Find where the given text appears and provide that cell's center as (X, Y) coordinate. 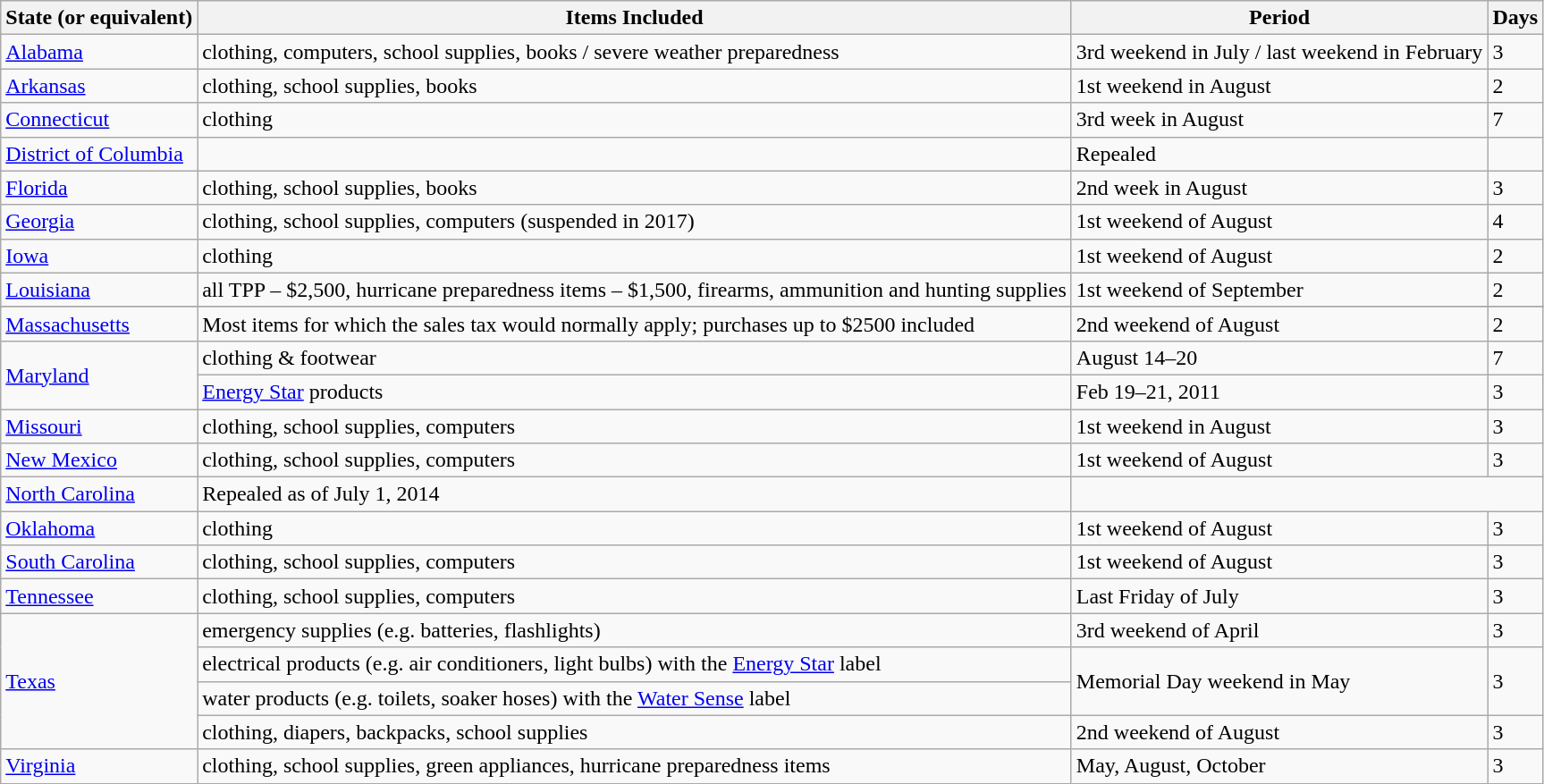
Days (1515, 18)
Last Friday of July (1279, 596)
Louisiana (99, 290)
Alabama (99, 52)
Arkansas (99, 86)
Items Included (635, 18)
District of Columbia (99, 154)
Connecticut (99, 120)
clothing, computers, school supplies, books / severe weather preparedness (635, 52)
Energy Star products (635, 392)
clothing, diapers, backpacks, school supplies (635, 732)
2nd week in August (1279, 188)
Florida (99, 188)
3rd week in August (1279, 120)
Oklahoma (99, 528)
1st weekend of September (1279, 290)
Tennessee (99, 596)
May, August, October (1279, 766)
Iowa (99, 256)
Missouri (99, 426)
North Carolina (99, 494)
water products (e.g. toilets, soaker hoses) with the Water Sense label (635, 698)
clothing, school supplies, computers (suspended in 2017) (635, 222)
Georgia (99, 222)
4 (1515, 222)
Massachusetts (99, 324)
3rd weekend in July / last weekend in February (1279, 52)
clothing, school supplies, green appliances, hurricane preparedness items (635, 766)
Period (1279, 18)
Repealed (1279, 154)
emergency supplies (e.g. batteries, flashlights) (635, 630)
Memorial Day weekend in May (1279, 681)
Virginia (99, 766)
Feb 19–21, 2011 (1279, 392)
New Mexico (99, 460)
South Carolina (99, 562)
Repealed as of July 1, 2014 (635, 494)
clothing & footwear (635, 358)
August 14–20 (1279, 358)
all TPP – $2,500, hurricane preparedness items – $1,500, firearms, ammunition and hunting supplies (635, 290)
3rd weekend of April (1279, 630)
electrical products (e.g. air conditioners, light bulbs) with the Energy Star label (635, 664)
Texas (99, 681)
State (or equivalent) (99, 18)
Maryland (99, 375)
Most items for which the sales tax would normally apply; purchases up to $2500 included (635, 324)
